Provide the (X, Y) coordinate of the cell's center where the given text is located.  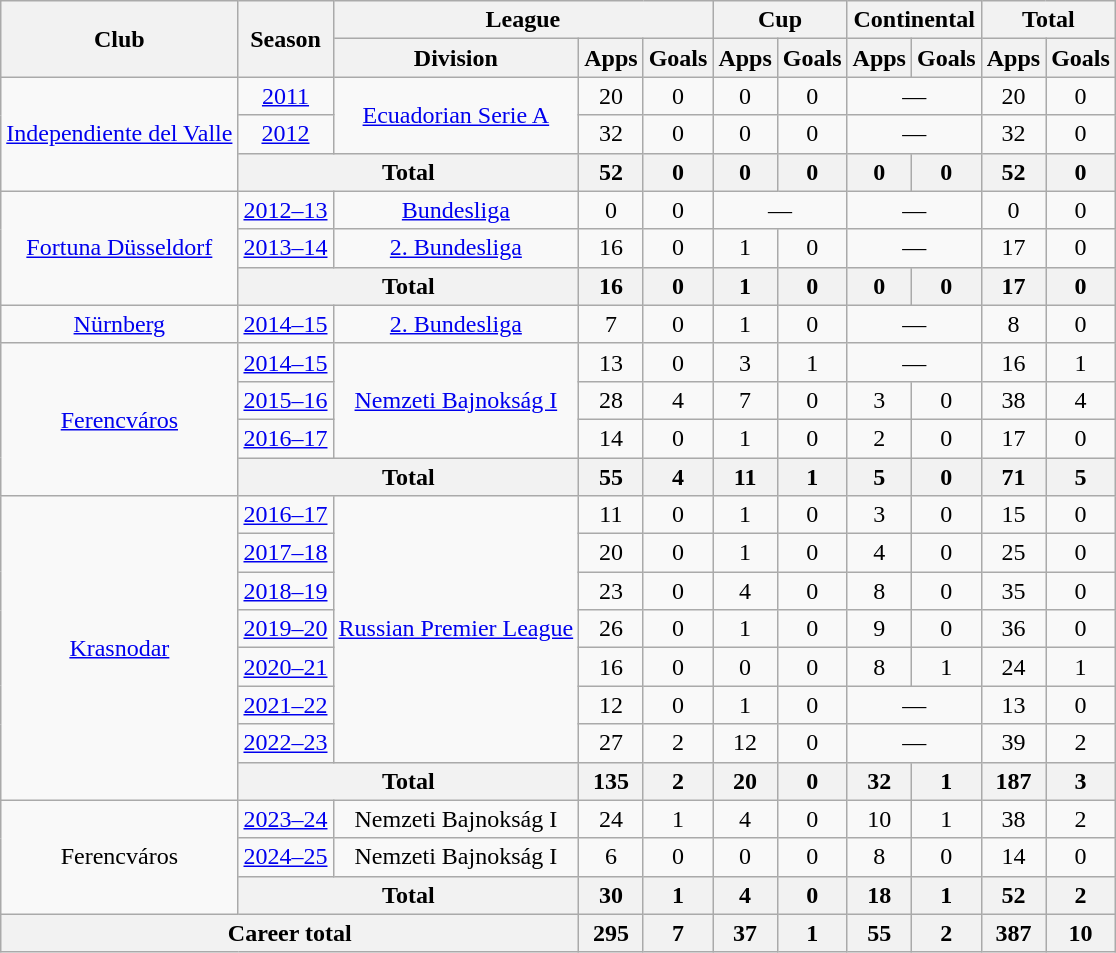
League (523, 20)
37 (745, 933)
2017–18 (286, 553)
2023–24 (286, 819)
26 (611, 629)
387 (1013, 933)
2020–21 (286, 667)
Bundesliga (456, 210)
23 (611, 591)
2024–25 (286, 857)
25 (1013, 553)
39 (1013, 743)
Nürnberg (120, 324)
135 (611, 781)
2013–14 (286, 248)
Fortuna Düsseldorf (120, 248)
Continental (914, 20)
Division (456, 58)
2012–13 (286, 210)
71 (1013, 477)
Krasnodar (120, 648)
2018–19 (286, 591)
28 (611, 400)
18 (879, 895)
2015–16 (286, 400)
9 (879, 629)
Ecuadorian Serie A (456, 115)
2022–23 (286, 743)
Russian Premier League (456, 629)
35 (1013, 591)
Career total (290, 933)
Independiente del Valle (120, 134)
Club (120, 39)
27 (611, 743)
15 (1013, 515)
2012 (286, 134)
2021–22 (286, 705)
187 (1013, 781)
2011 (286, 96)
36 (1013, 629)
295 (611, 933)
Cup (780, 20)
2019–20 (286, 629)
Season (286, 39)
30 (611, 895)
6 (611, 857)
